Pinpoint the cell where the given text exists, returning its [x, y] midpoint coordinate. 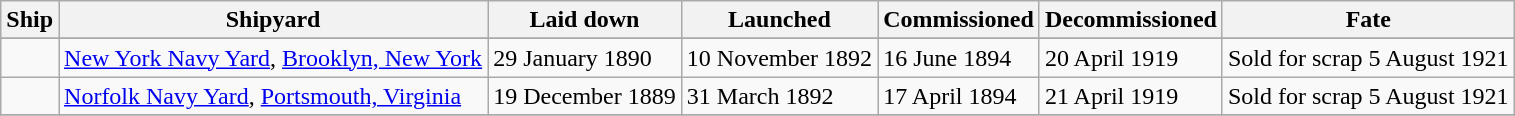
21 April 1919 [1130, 96]
Fate [1368, 20]
19 December 1889 [585, 96]
Norfolk Navy Yard, Portsmouth, Virginia [274, 96]
Shipyard [274, 20]
Launched [779, 20]
17 April 1894 [959, 96]
Decommissioned [1130, 20]
20 April 1919 [1130, 58]
16 June 1894 [959, 58]
Laid down [585, 20]
31 March 1892 [779, 96]
Commissioned [959, 20]
10 November 1892 [779, 58]
29 January 1890 [585, 58]
Ship [30, 20]
New York Navy Yard, Brooklyn, New York [274, 58]
